Pinpoint the cell where the given text exists, returning its [x, y] midpoint coordinate. 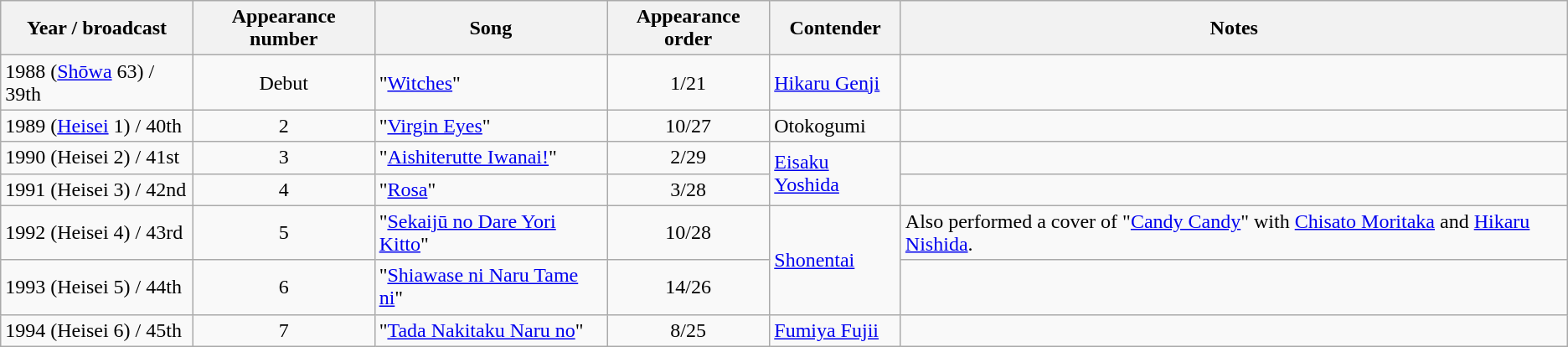
1/21 [688, 82]
Appearance number [283, 28]
5 [283, 233]
7 [283, 330]
Eisaku Yoshida [836, 173]
"Aishiterutte Iwanai!" [491, 158]
2/29 [688, 158]
Fumiya Fujii [836, 330]
1992 (Heisei 4) / 43rd [97, 233]
10/28 [688, 233]
3/28 [688, 189]
"Rosa" [491, 189]
Otokogumi [836, 126]
1993 (Heisei 5) / 44th [97, 287]
"Virgin Eyes" [491, 126]
3 [283, 158]
6 [283, 287]
2 [283, 126]
1991 (Heisei 3) / 42nd [97, 189]
Appearance order [688, 28]
Song [491, 28]
Shonentai [836, 260]
14/26 [688, 287]
Contender [836, 28]
1989 (Heisei 1) / 40th [97, 126]
1988 (Shōwa 63) / 39th [97, 82]
"Sekaijū no Dare Yori Kitto" [491, 233]
1994 (Heisei 6) / 45th [97, 330]
Hikaru Genji [836, 82]
"Tada Nakitaku Naru no" [491, 330]
Also performed a cover of "Candy Candy" with Chisato Moritaka and Hikaru Nishida. [1234, 233]
Year / broadcast [97, 28]
Debut [283, 82]
10/27 [688, 126]
1990 (Heisei 2) / 41st [97, 158]
"Shiawase ni Naru Tame ni" [491, 287]
"Witches" [491, 82]
4 [283, 189]
8/25 [688, 330]
Notes [1234, 28]
